Determine the (X, Y) coordinate at the center of the cell enclosing the given text.  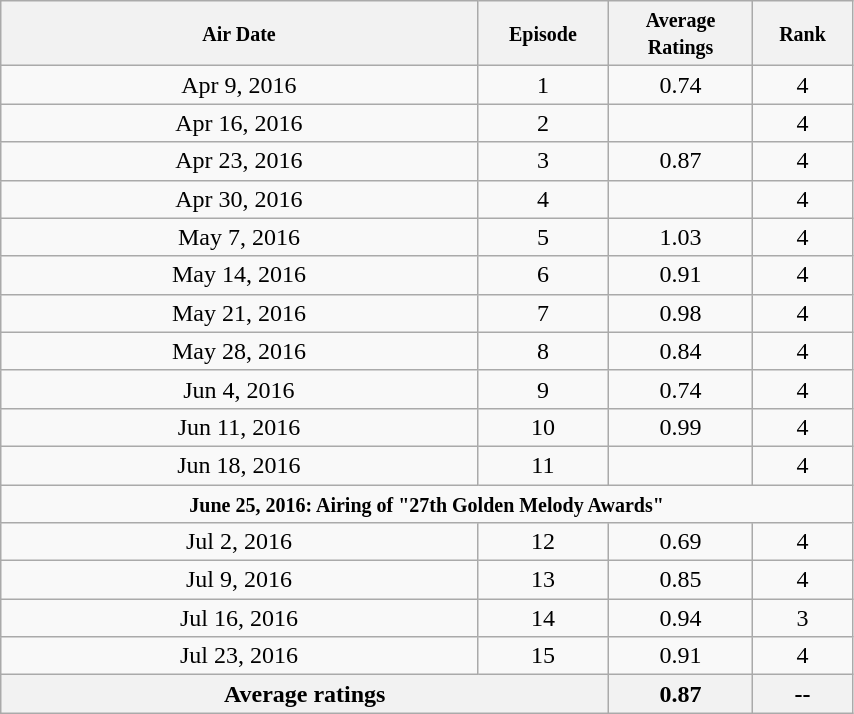
Apr 30, 2016 (239, 199)
6 (543, 275)
1.03 (681, 237)
Jul 16, 2016 (239, 618)
Jun 11, 2016 (239, 427)
13 (543, 580)
Average Ratings (681, 34)
Jun 4, 2016 (239, 389)
8 (543, 351)
0.84 (681, 351)
Jul 2, 2016 (239, 542)
May 7, 2016 (239, 237)
10 (543, 427)
2 (543, 123)
Air Date (239, 34)
11 (543, 465)
Apr 23, 2016 (239, 161)
Apr 9, 2016 (239, 85)
Rank (803, 34)
1 (543, 85)
0.85 (681, 580)
5 (543, 237)
-- (803, 694)
0.69 (681, 542)
Jun 18, 2016 (239, 465)
9 (543, 389)
Episode (543, 34)
June 25, 2016: Airing of "27th Golden Melody Awards" (427, 503)
12 (543, 542)
14 (543, 618)
0.94 (681, 618)
0.98 (681, 313)
15 (543, 656)
Jul 23, 2016 (239, 656)
0.99 (681, 427)
May 28, 2016 (239, 351)
Jul 9, 2016 (239, 580)
May 14, 2016 (239, 275)
Apr 16, 2016 (239, 123)
7 (543, 313)
May 21, 2016 (239, 313)
Average ratings (305, 694)
